Provide the [x, y] coordinate of the cell's center where the given text is located.  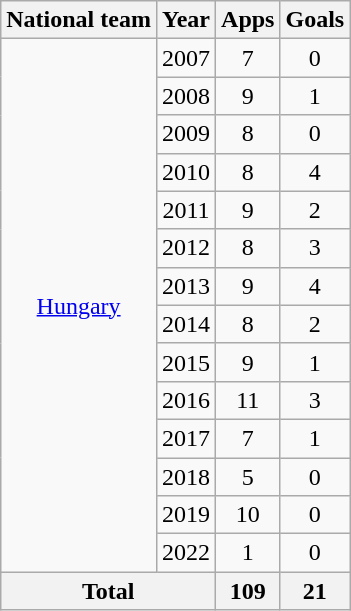
5 [248, 477]
2007 [186, 58]
21 [315, 591]
2015 [186, 362]
109 [248, 591]
2019 [186, 515]
2016 [186, 400]
Total [108, 591]
2012 [186, 248]
Goals [315, 20]
2022 [186, 553]
10 [248, 515]
2013 [186, 286]
Hungary [79, 306]
2014 [186, 324]
National team [79, 20]
2011 [186, 210]
11 [248, 400]
2009 [186, 134]
2017 [186, 438]
2010 [186, 172]
2008 [186, 96]
Year [186, 20]
2018 [186, 477]
Apps [248, 20]
